Detect which cell encompasses the target text, then output its (X, Y) center coordinate. 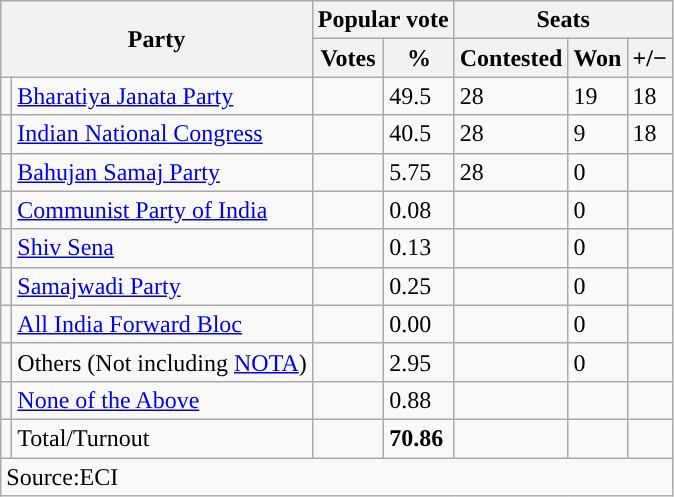
0.08 (419, 210)
All India Forward Bloc (162, 324)
Samajwadi Party (162, 286)
Source:ECI (336, 477)
49.5 (419, 96)
Communist Party of India (162, 210)
Indian National Congress (162, 134)
Votes (348, 58)
2.95 (419, 362)
+/− (650, 58)
% (419, 58)
0.88 (419, 400)
19 (598, 96)
70.86 (419, 438)
0.13 (419, 248)
0.00 (419, 324)
Others (Not including NOTA) (162, 362)
None of the Above (162, 400)
5.75 (419, 172)
40.5 (419, 134)
Bharatiya Janata Party (162, 96)
Bahujan Samaj Party (162, 172)
Won (598, 58)
Contested (511, 58)
Shiv Sena (162, 248)
0.25 (419, 286)
Seats (563, 20)
Party (156, 39)
Popular vote (383, 20)
Total/Turnout (162, 438)
9 (598, 134)
